Find where the given text appears and provide that cell's center as [x, y] coordinate. 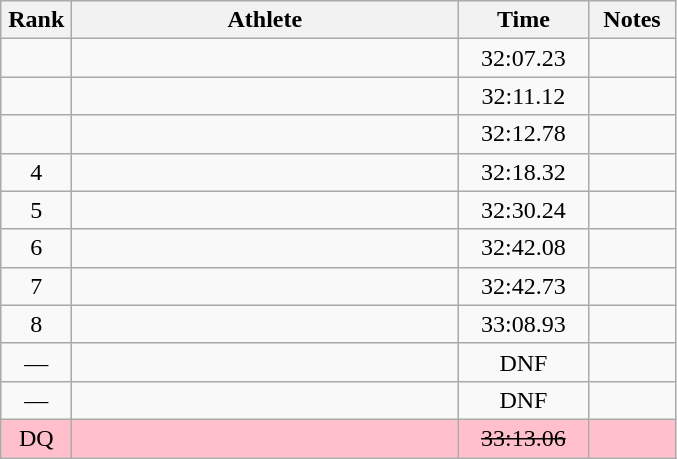
33:13.06 [524, 438]
6 [36, 248]
Rank [36, 20]
DQ [36, 438]
32:42.08 [524, 248]
32:12.78 [524, 134]
4 [36, 172]
33:08.93 [524, 324]
Notes [632, 20]
32:07.23 [524, 58]
32:42.73 [524, 286]
8 [36, 324]
7 [36, 286]
Time [524, 20]
32:11.12 [524, 96]
Athlete [265, 20]
32:30.24 [524, 210]
5 [36, 210]
32:18.32 [524, 172]
